Provide the [x, y] coordinate of the cell's center where the given text is located.  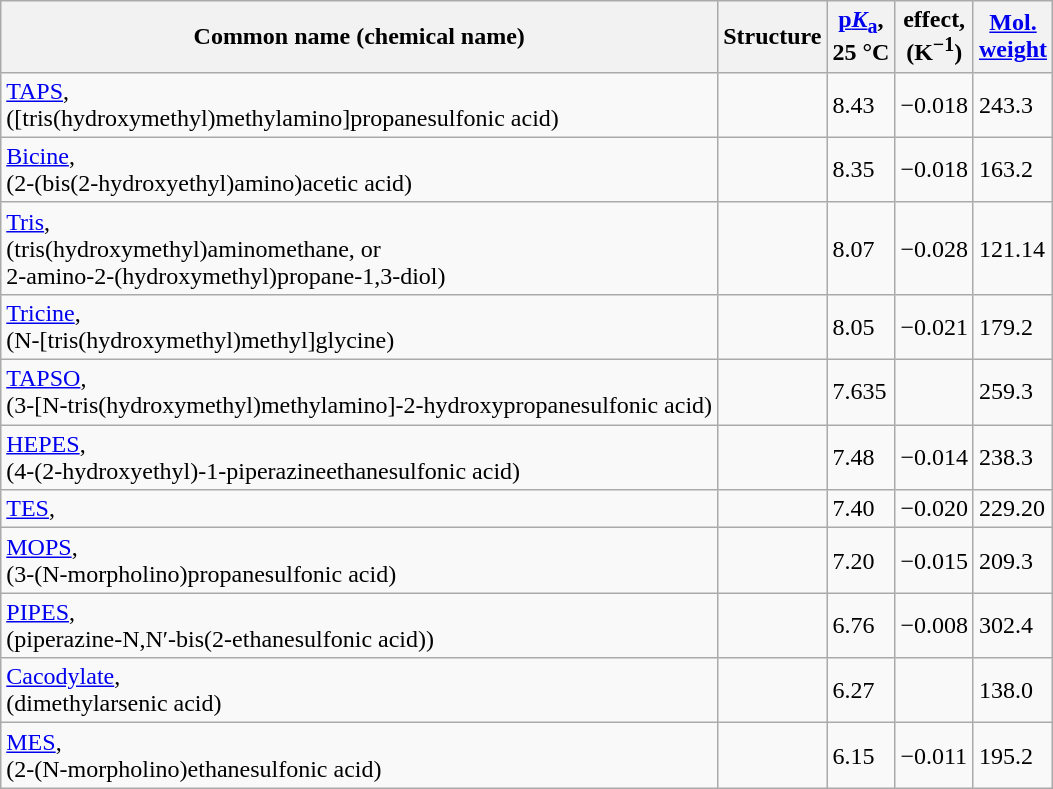
Bicine, (2-(bis(2-hydroxyethyl)amino)acetic acid) [360, 170]
PIPES, (piperazine-N,N′-bis(2-ethanesulfonic acid)) [360, 626]
138.0 [1012, 690]
229.20 [1012, 509]
6.27 [861, 690]
HEPES, (4-(2-hydroxyethyl)-1-piperazineethanesulfonic acid) [360, 458]
179.2 [1012, 326]
7.20 [861, 560]
effect, (K−1) [934, 37]
Mol. weight [1012, 37]
259.3 [1012, 392]
Tricine, (N-[tris(hydroxymethyl)methyl]glycine) [360, 326]
Tris, (tris(hydroxymethyl)aminomethane, or 2-amino-2-(hydroxymethyl)propane-1,3-diol) [360, 248]
7.40 [861, 509]
MOPS, (3-(N-morpholino)propanesulfonic acid) [360, 560]
−0.015 [934, 560]
8.43 [861, 104]
121.14 [1012, 248]
8.05 [861, 326]
6.15 [861, 756]
TAPS, ([tris(hydroxymethyl)methylamino]propanesulfonic acid) [360, 104]
163.2 [1012, 170]
243.3 [1012, 104]
7.48 [861, 458]
−0.008 [934, 626]
6.76 [861, 626]
238.3 [1012, 458]
MES, (2-(N-morpholino)ethanesulfonic acid) [360, 756]
7.635 [861, 392]
TES, [360, 509]
−0.011 [934, 756]
302.4 [1012, 626]
−0.028 [934, 248]
8.07 [861, 248]
Structure [772, 37]
TAPSO, (3-[N-tris(hydroxymethyl)methylamino]-2-hydroxypropanesulfonic acid) [360, 392]
Common name (chemical name) [360, 37]
8.35 [861, 170]
195.2 [1012, 756]
pKa, 25 °C [861, 37]
209.3 [1012, 560]
Cacodylate, (dimethylarsenic acid) [360, 690]
−0.021 [934, 326]
−0.020 [934, 509]
−0.014 [934, 458]
